Extract the [x, y] coordinate from the center of the cell holding the provided text.  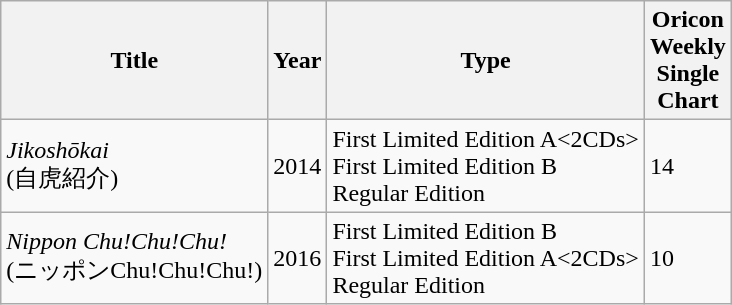
Jikoshōkai(自虎紹介) [134, 166]
OriconWeekly SingleChart [688, 60]
10 [688, 258]
2016 [298, 258]
14 [688, 166]
Type [486, 60]
2014 [298, 166]
First Limited Edition A<2CDs>First Limited Edition BRegular Edition [486, 166]
Nippon Chu!Chu!Chu!(ニッポンChu!Chu!Chu!) [134, 258]
Title [134, 60]
First Limited Edition BFirst Limited Edition A<2CDs>Regular Edition [486, 258]
Year [298, 60]
